Extract the (x, y) coordinate from the center of the cell holding the provided text.  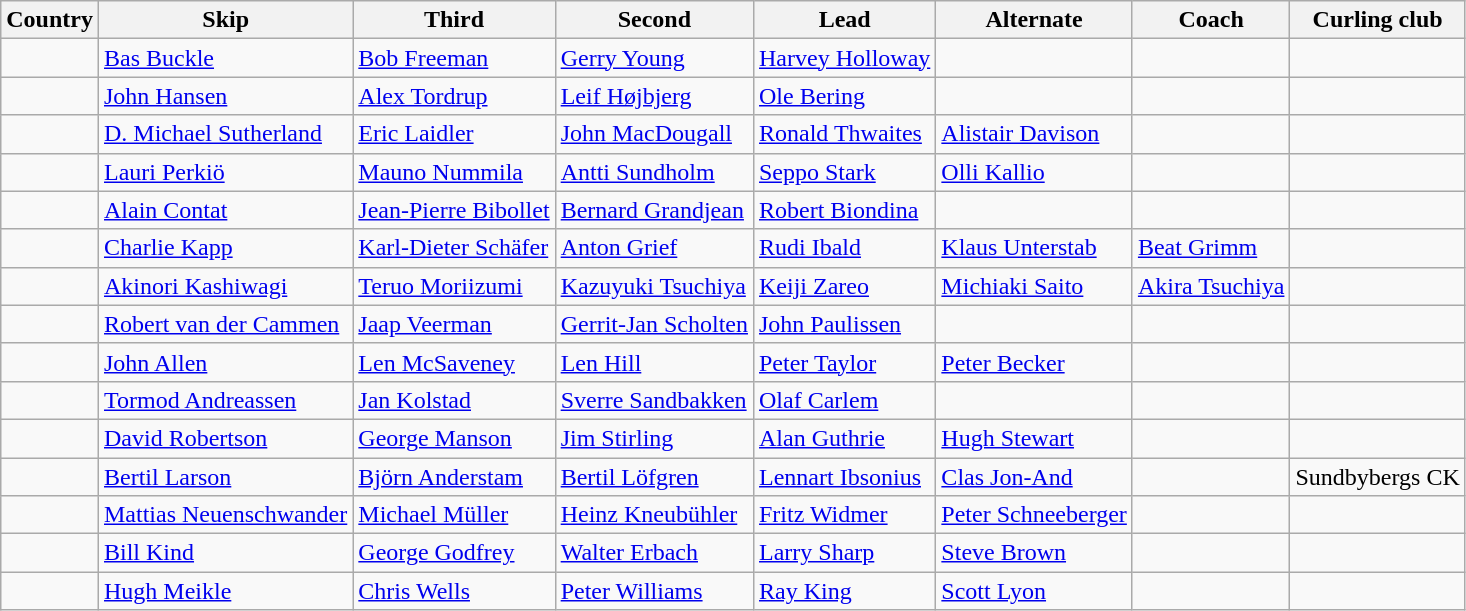
Skip (225, 20)
Jim Stirling (654, 438)
Ole Bering (844, 96)
Peter Schneeberger (1034, 515)
Keiji Zareo (844, 286)
Charlie Kapp (225, 248)
Michiaki Saito (1034, 286)
Robert van der Cammen (225, 324)
Bertil Larson (225, 477)
George Godfrey (454, 553)
Fritz Widmer (844, 515)
Chris Wells (454, 591)
John Paulissen (844, 324)
Anton Grief (654, 248)
Klaus Unterstab (1034, 248)
Scott Lyon (1034, 591)
Harvey Holloway (844, 58)
Hugh Meikle (225, 591)
Teruo Moriizumi (454, 286)
Second (654, 20)
Peter Taylor (844, 362)
Akinori Kashiwagi (225, 286)
Leif Højbjerg (654, 96)
Alain Contat (225, 210)
Sundbybergs CK (1378, 477)
Eric Laidler (454, 134)
Curling club (1378, 20)
Seppo Stark (844, 172)
Steve Brown (1034, 553)
Alex Tordrup (454, 96)
Alternate (1034, 20)
Peter Williams (654, 591)
Hugh Stewart (1034, 438)
Gerry Young (654, 58)
Bill Kind (225, 553)
John MacDougall (654, 134)
Len Hill (654, 362)
Bernard Grandjean (654, 210)
Mauno Nummila (454, 172)
Björn Anderstam (454, 477)
Country (50, 20)
Tormod Andreassen (225, 400)
Heinz Kneubühler (654, 515)
Ray King (844, 591)
Rudi Ibald (844, 248)
Robert Biondina (844, 210)
Jean-Pierre Bibollet (454, 210)
Karl-Dieter Schäfer (454, 248)
George Manson (454, 438)
Walter Erbach (654, 553)
Mattias Neuenschwander (225, 515)
Alistair Davison (1034, 134)
Jan Kolstad (454, 400)
Bas Buckle (225, 58)
Olaf Carlem (844, 400)
Beat Grimm (1211, 248)
Bertil Löfgren (654, 477)
Ronald Thwaites (844, 134)
Sverre Sandbakken (654, 400)
Clas Jon-And (1034, 477)
Olli Kallio (1034, 172)
John Hansen (225, 96)
D. Michael Sutherland (225, 134)
Lauri Perkiö (225, 172)
Akira Tsuchiya (1211, 286)
Len McSaveney (454, 362)
Michael Müller (454, 515)
Peter Becker (1034, 362)
David Robertson (225, 438)
Alan Guthrie (844, 438)
Kazuyuki Tsuchiya (654, 286)
Third (454, 20)
Coach (1211, 20)
Lead (844, 20)
Jaap Veerman (454, 324)
Lennart Ibsonius (844, 477)
Antti Sundholm (654, 172)
John Allen (225, 362)
Bob Freeman (454, 58)
Gerrit-Jan Scholten (654, 324)
Larry Sharp (844, 553)
